Search for the cell housing the specified text and yield its (x, y) center coordinate. 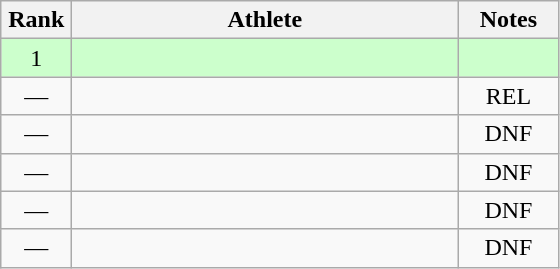
Athlete (265, 20)
1 (36, 58)
REL (508, 96)
Rank (36, 20)
Notes (508, 20)
